Scan for the cell matching the given text and deliver its (X, Y) coordinate at center. 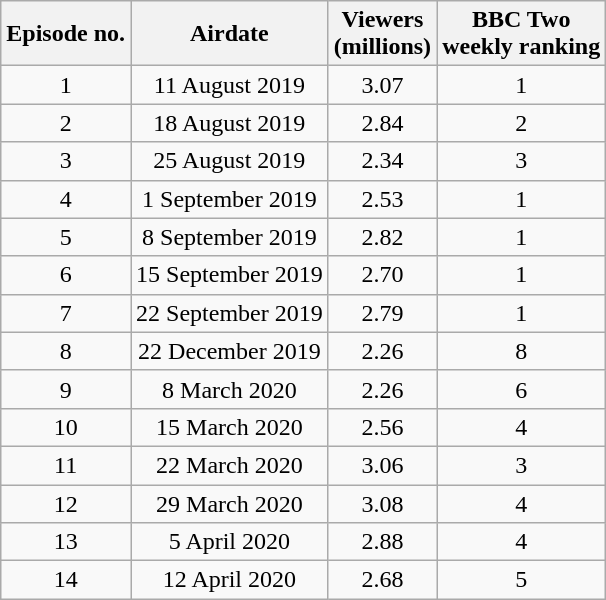
3.08 (382, 503)
22 March 2020 (230, 465)
12 (66, 503)
29 March 2020 (230, 503)
Airdate (230, 34)
9 (66, 389)
2.56 (382, 427)
8 March 2020 (230, 389)
3.07 (382, 85)
15 September 2019 (230, 275)
25 August 2019 (230, 161)
2.70 (382, 275)
Viewers(millions) (382, 34)
18 August 2019 (230, 123)
2.34 (382, 161)
BBC Twoweekly ranking (522, 34)
1 September 2019 (230, 199)
Episode no. (66, 34)
2.68 (382, 580)
13 (66, 542)
15 March 2020 (230, 427)
12 April 2020 (230, 580)
5 April 2020 (230, 542)
11 (66, 465)
2.88 (382, 542)
8 September 2019 (230, 237)
10 (66, 427)
7 (66, 313)
2.53 (382, 199)
14 (66, 580)
2.79 (382, 313)
22 September 2019 (230, 313)
22 December 2019 (230, 351)
2.84 (382, 123)
11 August 2019 (230, 85)
2.82 (382, 237)
3.06 (382, 465)
